Find where the given text appears and provide that cell's center as [x, y] coordinate. 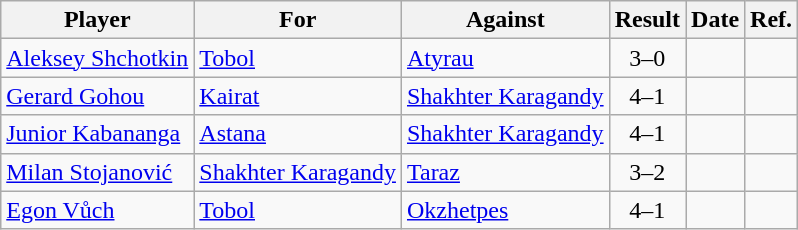
For [298, 20]
3–0 [647, 58]
Egon Vůch [98, 210]
Astana [298, 134]
Date [716, 20]
Result [647, 20]
Taraz [505, 172]
Player [98, 20]
3–2 [647, 172]
Okzhetpes [505, 210]
Aleksey Shchotkin [98, 58]
Atyrau [505, 58]
Junior Kabananga [98, 134]
Gerard Gohou [98, 96]
Against [505, 20]
Kairat [298, 96]
Ref. [772, 20]
Milan Stojanović [98, 172]
